Capture the cell that displays the provided text and extract its (x, y) central coordinate. 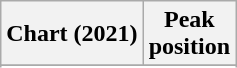
Peakposition (189, 34)
Chart (2021) (72, 34)
